For the text-containing cell, return its midpoint in [X, Y] coordinate format. 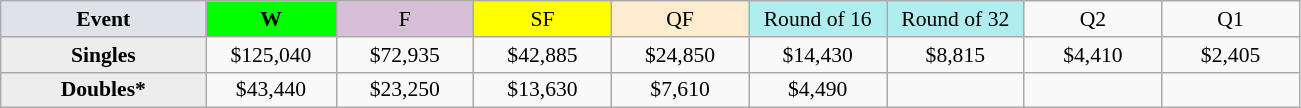
Singles [104, 55]
Q1 [1231, 19]
W [271, 19]
$24,850 [680, 55]
F [405, 19]
$43,440 [271, 90]
Q2 [1093, 19]
Round of 16 [818, 19]
$4,490 [818, 90]
$13,630 [543, 90]
$23,250 [405, 90]
$125,040 [271, 55]
QF [680, 19]
$8,815 [955, 55]
$2,405 [1231, 55]
Round of 32 [955, 19]
Doubles* [104, 90]
SF [543, 19]
$7,610 [680, 90]
$14,430 [818, 55]
$42,885 [543, 55]
$4,410 [1093, 55]
$72,935 [405, 55]
Event [104, 19]
